Identify which cell holds the provided text, then report its (X, Y) central coordinate. 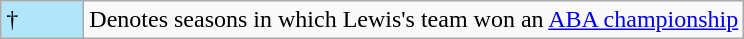
† (42, 20)
Denotes seasons in which Lewis's team won an ABA championship (414, 20)
